Return (X, Y) of the center of cell containing provided text 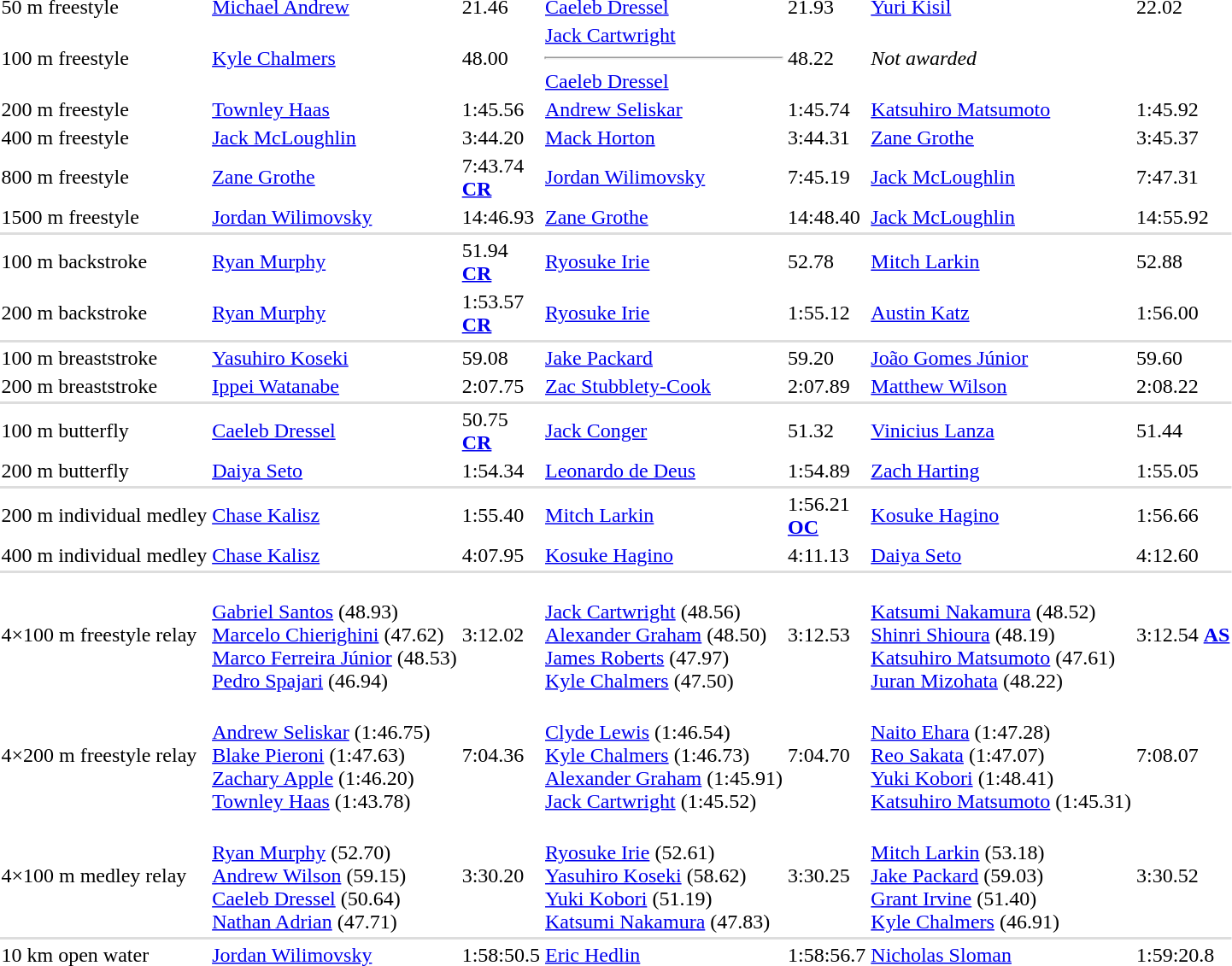
Jack Cartwright (48.56)Alexander Graham (48.50)James Roberts (47.97)Kyle Chalmers (47.50) (665, 635)
4:07.95 (501, 555)
1:56.00 (1182, 313)
Not awarded (1051, 58)
51.44 (1182, 430)
200 m individual medley (104, 516)
1:45.92 (1182, 109)
Katsumi Nakamura (48.52)Shinri Shioura (48.19)Katsuhiro Matsumoto (47.61)Juran Mizohata (48.22) (1001, 635)
2:08.22 (1182, 386)
1:45.74 (826, 109)
Mitch Larkin (53.18)Jake Packard (59.03)Grant Irvine (51.40)Kyle Chalmers (46.91) (1001, 875)
4×100 m freestyle relay (104, 635)
200 m butterfly (104, 471)
4:11.13 (826, 555)
1:55.12 (826, 313)
Ippei Watanabe (335, 386)
400 m individual medley (104, 555)
Vinicius Lanza (1001, 430)
4:12.60 (1182, 555)
Kyle Chalmers (335, 58)
Zac Stubblety-Cook (665, 386)
200 m freestyle (104, 109)
51.94CR (501, 261)
Andrew Seliskar (665, 109)
Jack CartwrightCaeleb Dressel (665, 58)
48.00 (501, 58)
1:55.40 (501, 516)
14:46.93 (501, 217)
3:12.53 (826, 635)
59.08 (501, 358)
Austin Katz (1001, 313)
Katsuhiro Matsumoto (1001, 109)
100 m breaststroke (104, 358)
59.20 (826, 358)
7:43.74CR (501, 178)
Jake Packard (665, 358)
1:53.57CR (501, 313)
50.75CR (501, 430)
48.22 (826, 58)
14:55.92 (1182, 217)
3:30.25 (826, 875)
Matthew Wilson (1001, 386)
4×200 m freestyle relay (104, 755)
7:45.19 (826, 178)
2:07.89 (826, 386)
100 m butterfly (104, 430)
Clyde Lewis (1:46.54)Kyle Chalmers (1:46.73)Alexander Graham (1:45.91)Jack Cartwright (1:45.52) (665, 755)
59.60 (1182, 358)
Yasuhiro Koseki (335, 358)
200 m backstroke (104, 313)
100 m freestyle (104, 58)
Jack Conger (665, 430)
Ryosuke Irie (52.61)Yasuhiro Koseki (58.62)Yuki Kobori (51.19)Katsumi Nakamura (47.83) (665, 875)
1:54.34 (501, 471)
Leonardo de Deus (665, 471)
Zach Harting (1001, 471)
3:44.20 (501, 138)
3:30.52 (1182, 875)
João Gomes Júnior (1001, 358)
3:12.54 AS (1182, 635)
Gabriel Santos (48.93)Marcelo Chierighini (47.62)Marco Ferreira Júnior (48.53)Pedro Spajari (46.94) (335, 635)
200 m breaststroke (104, 386)
Ryan Murphy (52.70)Andrew Wilson (59.15)Caeleb Dressel (50.64)Nathan Adrian (47.71) (335, 875)
4×100 m medley relay (104, 875)
1:56.21OC (826, 516)
3:44.31 (826, 138)
Caeleb Dressel (335, 430)
7:04.36 (501, 755)
14:48.40 (826, 217)
7:08.07 (1182, 755)
3:45.37 (1182, 138)
52.88 (1182, 261)
Mack Horton (665, 138)
3:12.02 (501, 635)
52.78 (826, 261)
51.32 (826, 430)
Andrew Seliskar (1:46.75)Blake Pieroni (1:47.63)Zachary Apple (1:46.20)Townley Haas (1:43.78) (335, 755)
800 m freestyle (104, 178)
100 m backstroke (104, 261)
3:30.20 (501, 875)
2:07.75 (501, 386)
7:47.31 (1182, 178)
1:54.89 (826, 471)
1:55.05 (1182, 471)
1500 m freestyle (104, 217)
Townley Haas (335, 109)
Naito Ehara (1:47.28)Reo Sakata (1:47.07)Yuki Kobori (1:48.41)Katsuhiro Matsumoto (1:45.31) (1001, 755)
7:04.70 (826, 755)
1:56.66 (1182, 516)
1:45.56 (501, 109)
400 m freestyle (104, 138)
